Find where the given text appears and provide that cell's center as [x, y] coordinate. 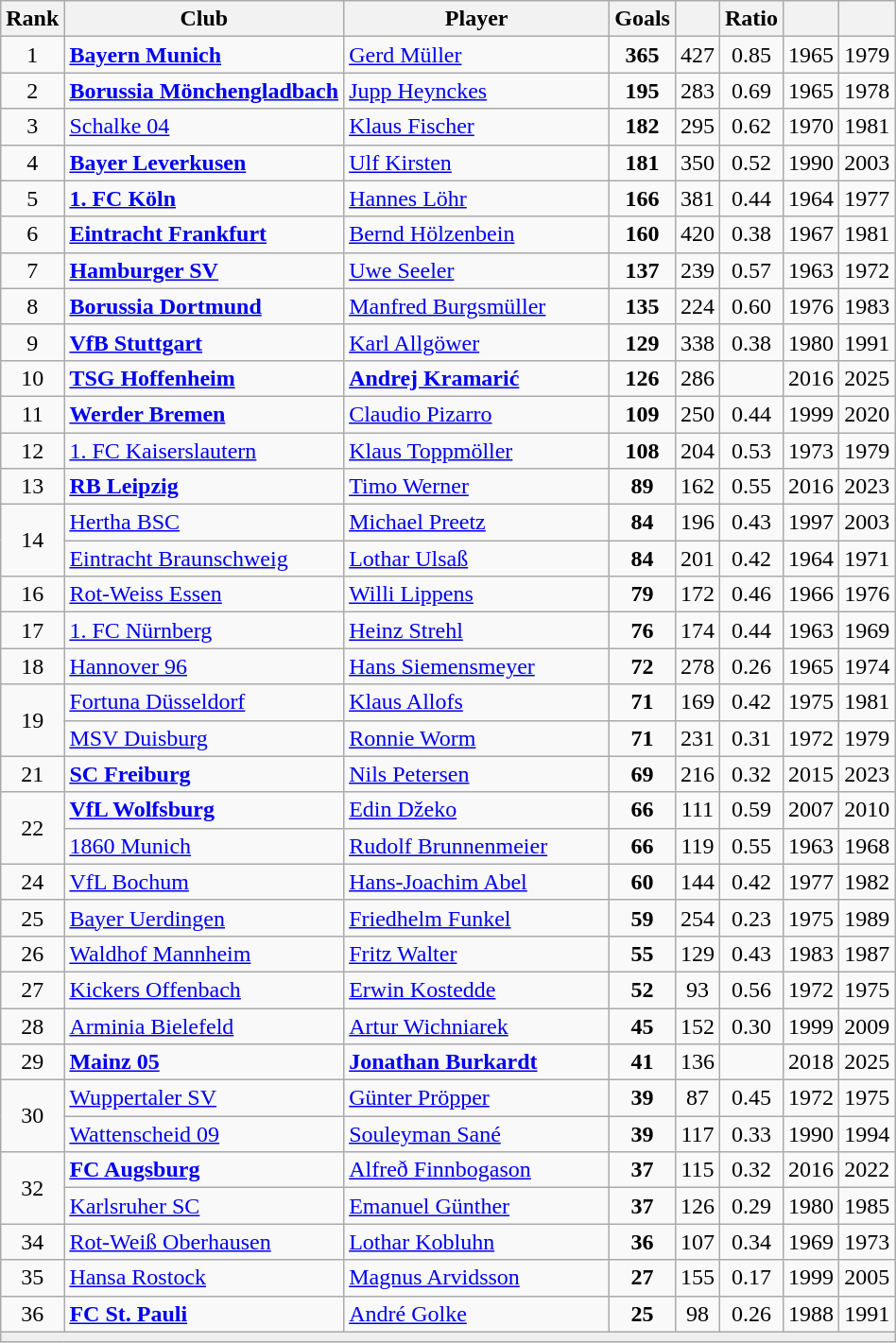
Kickers Offenbach [204, 990]
Hertha BSC [204, 523]
30 [32, 1116]
Rot-Weiss Essen [204, 594]
Günter Pröpper [476, 1098]
Karlsruher SC [204, 1206]
Edin Džeko [476, 810]
1967 [811, 234]
0.45 [752, 1098]
162 [698, 487]
Friedhelm Funkel [476, 918]
0.31 [752, 738]
98 [698, 1314]
350 [698, 163]
Ulf Kirsten [476, 163]
381 [698, 198]
119 [698, 846]
Klaus Fischer [476, 127]
166 [643, 198]
8 [32, 306]
1997 [811, 523]
196 [698, 523]
Heinz Strehl [476, 630]
Goals [643, 19]
13 [32, 487]
117 [698, 1134]
1994 [868, 1134]
93 [698, 990]
Eintracht Braunschweig [204, 559]
204 [698, 451]
136 [698, 1062]
278 [698, 666]
108 [643, 451]
Player [476, 19]
Bayer Leverkusen [204, 163]
1982 [868, 882]
1860 Munich [204, 846]
29 [32, 1062]
107 [698, 1242]
Nils Petersen [476, 774]
Borussia Dortmund [204, 306]
1971 [868, 559]
Uwe Seeler [476, 270]
Fortuna Düsseldorf [204, 702]
Schalke 04 [204, 127]
60 [643, 882]
Rudolf Brunnenmeier [476, 846]
283 [698, 91]
0.85 [752, 55]
Wattenscheid 09 [204, 1134]
Artur Wichniarek [476, 1025]
295 [698, 127]
135 [643, 306]
21 [32, 774]
182 [643, 127]
0.56 [752, 990]
1. FC Kaiserslautern [204, 451]
1 [32, 55]
69 [643, 774]
2010 [868, 810]
7 [32, 270]
28 [32, 1025]
109 [643, 414]
239 [698, 270]
250 [698, 414]
18 [32, 666]
Manfred Burgsmüller [476, 306]
SC Freiburg [204, 774]
Rot-Weiß Oberhausen [204, 1242]
Wuppertaler SV [204, 1098]
Hannes Löhr [476, 198]
5 [32, 198]
Mainz 05 [204, 1062]
1974 [868, 666]
TSG Hoffenheim [204, 378]
0.60 [752, 306]
169 [698, 702]
11 [32, 414]
420 [698, 234]
427 [698, 55]
Jonathan Burkardt [476, 1062]
59 [643, 918]
2015 [811, 774]
32 [32, 1188]
Willi Lippens [476, 594]
Hannover 96 [204, 666]
0.29 [752, 1206]
24 [32, 882]
1988 [811, 1314]
0.52 [752, 163]
152 [698, 1025]
Eintracht Frankfurt [204, 234]
172 [698, 594]
2009 [868, 1025]
Claudio Pizarro [476, 414]
4 [32, 163]
Ronnie Worm [476, 738]
216 [698, 774]
76 [643, 630]
Lothar Ulsaß [476, 559]
45 [643, 1025]
Hans-Joachim Abel [476, 882]
1989 [868, 918]
115 [698, 1170]
155 [698, 1278]
2018 [811, 1062]
Borussia Mönchengladbach [204, 91]
144 [698, 882]
1985 [868, 1206]
1978 [868, 91]
12 [32, 451]
Rank [32, 19]
79 [643, 594]
VfL Bochum [204, 882]
VfL Wolfsburg [204, 810]
0.59 [752, 810]
Waldhof Mannheim [204, 954]
0.33 [752, 1134]
3 [32, 127]
35 [32, 1278]
0.30 [752, 1025]
14 [32, 541]
Michael Preetz [476, 523]
Bayern Munich [204, 55]
Emanuel Günther [476, 1206]
Fritz Walter [476, 954]
Hans Siemensmeyer [476, 666]
365 [643, 55]
286 [698, 378]
231 [698, 738]
Souleyman Sané [476, 1134]
Gerd Müller [476, 55]
0.57 [752, 270]
Lothar Kobluhn [476, 1242]
Werder Bremen [204, 414]
195 [643, 91]
Karl Allgöwer [476, 342]
André Golke [476, 1314]
Bayer Uerdingen [204, 918]
RB Leipzig [204, 487]
Klaus Allofs [476, 702]
201 [698, 559]
Hansa Rostock [204, 1278]
Club [204, 19]
181 [643, 163]
6 [32, 234]
Klaus Toppmöller [476, 451]
Hamburger SV [204, 270]
160 [643, 234]
VfB Stuttgart [204, 342]
2007 [811, 810]
1. FC Nürnberg [204, 630]
0.17 [752, 1278]
26 [32, 954]
10 [32, 378]
1970 [811, 127]
55 [643, 954]
52 [643, 990]
Magnus Arvidsson [476, 1278]
1987 [868, 954]
MSV Duisburg [204, 738]
1966 [811, 594]
Timo Werner [476, 487]
FC St. Pauli [204, 1314]
0.46 [752, 594]
17 [32, 630]
338 [698, 342]
0.23 [752, 918]
254 [698, 918]
FC Augsburg [204, 1170]
1. FC Köln [204, 198]
174 [698, 630]
224 [698, 306]
9 [32, 342]
Ratio [752, 19]
16 [32, 594]
Jupp Heynckes [476, 91]
41 [643, 1062]
0.69 [752, 91]
72 [643, 666]
137 [643, 270]
111 [698, 810]
Alfreð Finnbogason [476, 1170]
2022 [868, 1170]
0.62 [752, 127]
2 [32, 91]
Andrej Kramarić [476, 378]
Erwin Kostedde [476, 990]
34 [32, 1242]
0.34 [752, 1242]
19 [32, 720]
2020 [868, 414]
Bernd Hölzenbein [476, 234]
22 [32, 828]
0.53 [752, 451]
Arminia Bielefeld [204, 1025]
1968 [868, 846]
87 [698, 1098]
89 [643, 487]
2005 [868, 1278]
